Extract the [X, Y] coordinate from the center of the cell holding the provided text.  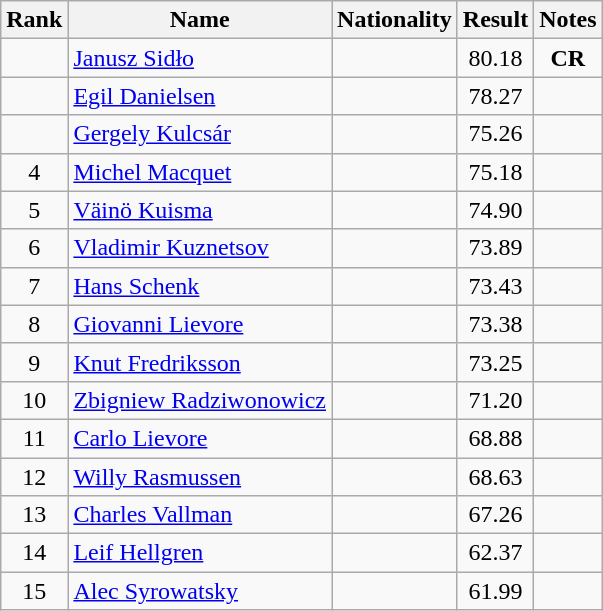
73.89 [495, 248]
Carlo Lievore [200, 438]
CR [568, 58]
Knut Fredriksson [200, 362]
9 [34, 362]
Willy Rasmussen [200, 477]
73.43 [495, 286]
Rank [34, 20]
Leif Hellgren [200, 553]
75.26 [495, 134]
Hans Schenk [200, 286]
5 [34, 210]
68.63 [495, 477]
73.25 [495, 362]
78.27 [495, 96]
8 [34, 324]
7 [34, 286]
14 [34, 553]
Notes [568, 20]
10 [34, 400]
Result [495, 20]
61.99 [495, 591]
12 [34, 477]
Alec Syrowatsky [200, 591]
Väinö Kuisma [200, 210]
74.90 [495, 210]
15 [34, 591]
Zbigniew Radziwonowicz [200, 400]
73.38 [495, 324]
4 [34, 172]
Gergely Kulcsár [200, 134]
67.26 [495, 515]
Nationality [395, 20]
71.20 [495, 400]
11 [34, 438]
Michel Macquet [200, 172]
Charles Vallman [200, 515]
62.37 [495, 553]
Vladimir Kuznetsov [200, 248]
68.88 [495, 438]
Janusz Sidło [200, 58]
Egil Danielsen [200, 96]
Giovanni Lievore [200, 324]
13 [34, 515]
Name [200, 20]
80.18 [495, 58]
75.18 [495, 172]
6 [34, 248]
